Locate the cell with the specified text and output its [X, Y] center coordinate. 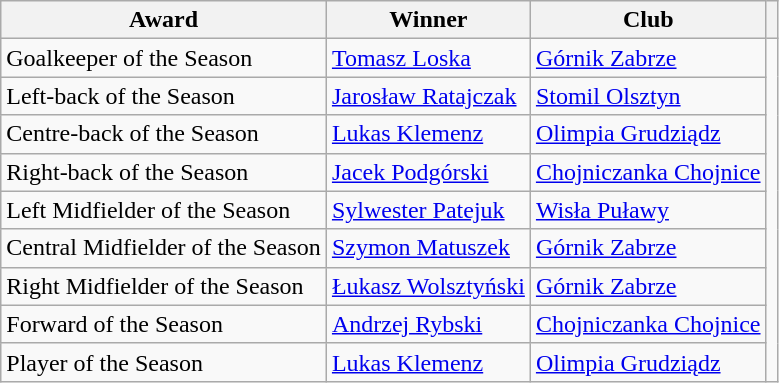
Club [648, 20]
Jacek Podgórski [428, 172]
Winner [428, 20]
Centre-back of the Season [164, 134]
Szymon Matuszek [428, 248]
Right-back of the Season [164, 172]
Sylwester Patejuk [428, 210]
Central Midfielder of the Season [164, 248]
Stomil Olsztyn [648, 96]
Player of the Season [164, 362]
Wisła Puławy [648, 210]
Andrzej Rybski [428, 324]
Forward of the Season [164, 324]
Right Midfielder of the Season [164, 286]
Goalkeeper of the Season [164, 58]
Tomasz Loska [428, 58]
Award [164, 20]
Left-back of the Season [164, 96]
Jarosław Ratajczak [428, 96]
Left Midfielder of the Season [164, 210]
Łukasz Wolsztyński [428, 286]
